Pinpoint the cell where the given text exists, returning its [X, Y] midpoint coordinate. 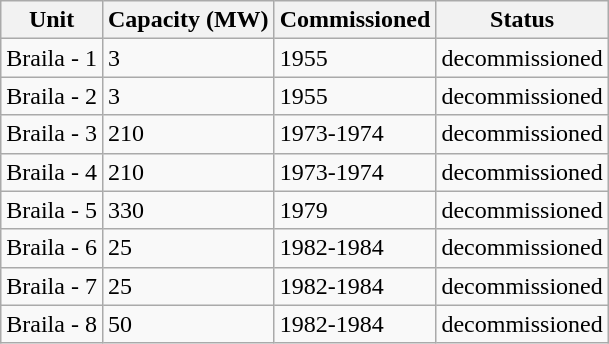
Status [522, 20]
Braila - 5 [52, 210]
Braila - 4 [52, 172]
Braila - 8 [52, 324]
Braila - 6 [52, 248]
Braila - 1 [52, 58]
Braila - 2 [52, 96]
Capacity (MW) [188, 20]
330 [188, 210]
50 [188, 324]
Commissioned [355, 20]
Braila - 7 [52, 286]
Unit [52, 20]
Braila - 3 [52, 134]
1979 [355, 210]
